From the cell containing the given text, extract its center point as [x, y] coordinate. 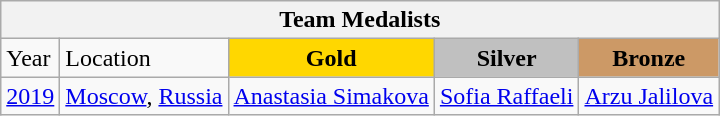
Moscow, Russia [144, 96]
Arzu Jalilova [649, 96]
Location [144, 58]
Gold [331, 58]
Bronze [649, 58]
Sofia Raffaeli [506, 96]
Year [30, 58]
Anastasia Simakova [331, 96]
Team Medalists [360, 20]
Silver [506, 58]
2019 [30, 96]
